Output the (X, Y) coordinate of the center of the cell containing the given text.  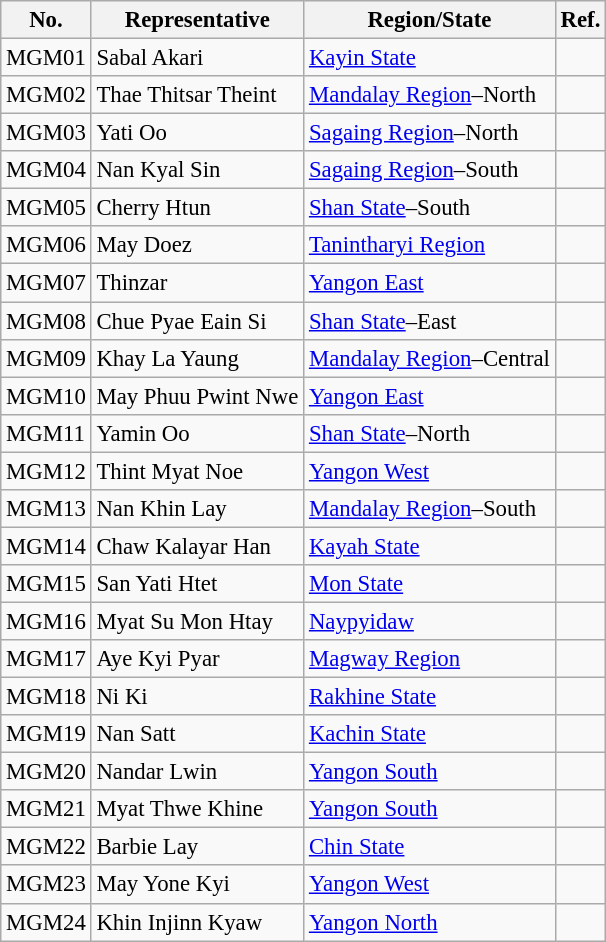
Shan State–East (430, 321)
Thint Myat Noe (197, 471)
Yamin Oo (197, 433)
MGM13 (46, 509)
Thinzar (197, 283)
Magway Region (430, 659)
Chin State (430, 847)
Nan Khin Lay (197, 509)
MGM10 (46, 396)
MGM01 (46, 58)
Nan Satt (197, 734)
Chue Pyae Eain Si (197, 321)
Thae Thitsar Theint (197, 95)
Chaw Kalayar Han (197, 546)
Khay La Yaung (197, 358)
MGM02 (46, 95)
Sagaing Region–North (430, 133)
Yangon North (430, 922)
MGM21 (46, 809)
MGM07 (46, 283)
MGM16 (46, 621)
Shan State–North (430, 433)
Aye Kyi Pyar (197, 659)
Barbie Lay (197, 847)
Region/State (430, 20)
MGM18 (46, 697)
Kayin State (430, 58)
Mon State (430, 584)
MGM15 (46, 584)
MGM17 (46, 659)
Mandalay Region–South (430, 509)
Kayah State (430, 546)
Sabal Akari (197, 58)
Nan Kyal Sin (197, 170)
Representative (197, 20)
Cherry Htun (197, 208)
Shan State–South (430, 208)
May Yone Kyi (197, 885)
MGM14 (46, 546)
Nandar Lwin (197, 772)
Yati Oo (197, 133)
No. (46, 20)
Myat Thwe Khine (197, 809)
MGM23 (46, 885)
MGM11 (46, 433)
MGM12 (46, 471)
Ref. (580, 20)
Mandalay Region–North (430, 95)
May Doez (197, 245)
Tanintharyi Region (430, 245)
Khin Injinn Kyaw (197, 922)
San Yati Htet (197, 584)
Kachin State (430, 734)
MGM04 (46, 170)
MGM03 (46, 133)
MGM24 (46, 922)
May Phuu Pwint Nwe (197, 396)
MGM08 (46, 321)
MGM20 (46, 772)
Rakhine State (430, 697)
Sagaing Region–South (430, 170)
MGM05 (46, 208)
MGM09 (46, 358)
MGM19 (46, 734)
MGM06 (46, 245)
Ni Ki (197, 697)
Myat Su Mon Htay (197, 621)
MGM22 (46, 847)
Naypyidaw (430, 621)
Mandalay Region–Central (430, 358)
